Locate the cell with the specified text and output its (x, y) center coordinate. 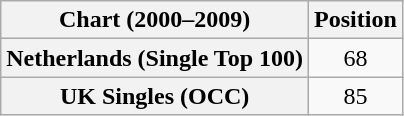
Netherlands (Single Top 100) (155, 58)
85 (356, 96)
68 (356, 58)
Position (356, 20)
Chart (2000–2009) (155, 20)
UK Singles (OCC) (155, 96)
